Determine the (X, Y) coordinate at the center of the cell enclosing the given text.  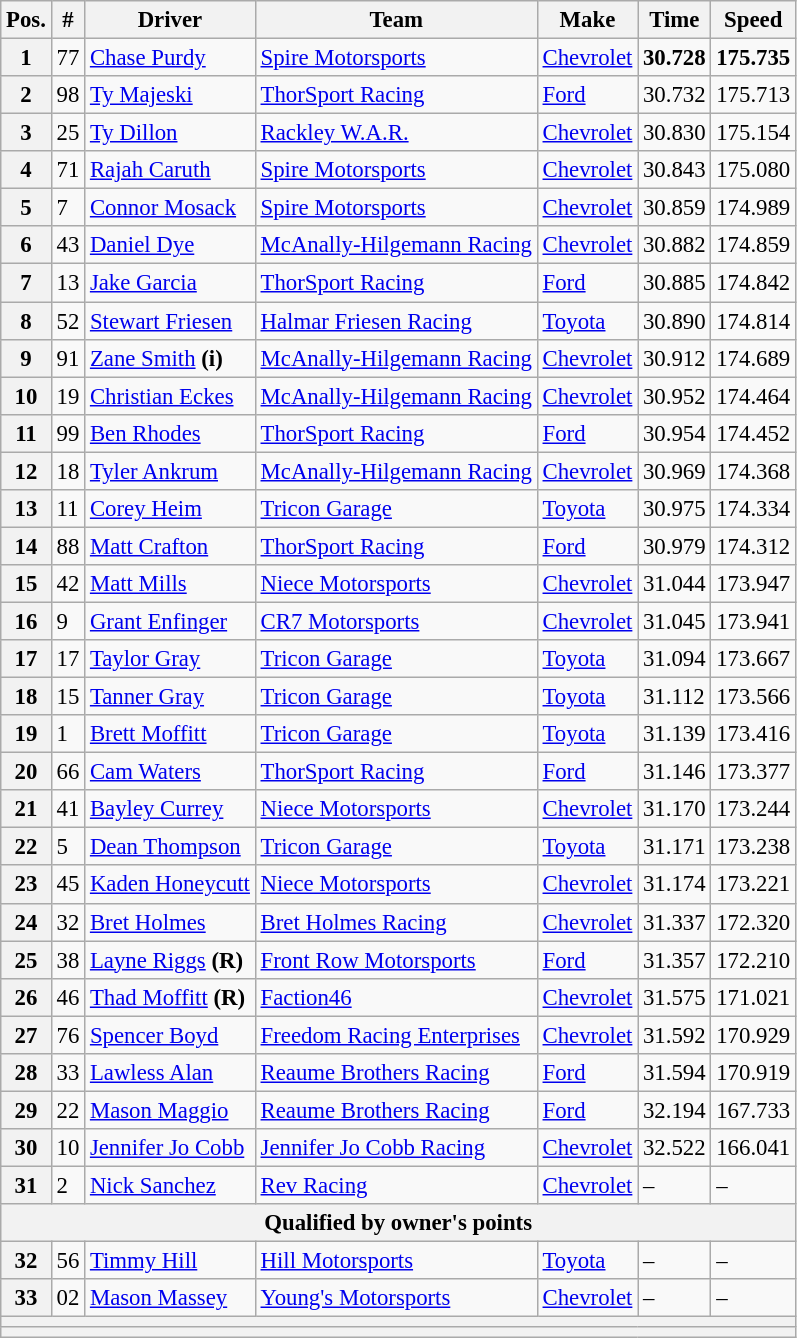
Grant Enfinger (170, 621)
31.044 (674, 584)
Bret Holmes Racing (396, 922)
31.112 (674, 697)
Time (674, 20)
Rackley W.A.R. (396, 133)
Kaden Honeycutt (170, 885)
26 (26, 997)
4 (26, 170)
3 (26, 133)
173.221 (754, 885)
173.667 (754, 659)
174.312 (754, 546)
02 (68, 1298)
173.941 (754, 621)
Taylor Gray (170, 659)
167.733 (754, 1110)
20 (26, 772)
Zane Smith (i) (170, 358)
30.975 (674, 509)
Christian Eckes (170, 396)
170.929 (754, 1035)
45 (68, 885)
173.416 (754, 734)
Faction46 (396, 997)
30.885 (674, 283)
175.154 (754, 133)
71 (68, 170)
Bayley Currey (170, 809)
174.452 (754, 433)
29 (26, 1110)
31 (26, 1185)
31.594 (674, 1073)
31.139 (674, 734)
Chase Purdy (170, 58)
31.170 (674, 809)
Mason Maggio (170, 1110)
Halmar Friesen Racing (396, 321)
Hill Motorsports (396, 1261)
166.041 (754, 1148)
21 (26, 809)
174.689 (754, 358)
Matt Crafton (170, 546)
Mason Massey (170, 1298)
24 (26, 922)
Driver (170, 20)
Bret Holmes (170, 922)
23 (26, 885)
Speed (754, 20)
30.859 (674, 208)
175.080 (754, 170)
172.210 (754, 960)
32.194 (674, 1110)
Corey Heim (170, 509)
88 (68, 546)
Young's Motorsports (396, 1298)
Make (587, 20)
Connor Mosack (170, 208)
Jennifer Jo Cobb (170, 1148)
98 (68, 95)
30.830 (674, 133)
174.859 (754, 245)
99 (68, 433)
30.728 (674, 58)
CR7 Motorsports (396, 621)
175.713 (754, 95)
170.919 (754, 1073)
Ty Dillon (170, 133)
Rajah Caruth (170, 170)
# (68, 20)
171.021 (754, 997)
30 (26, 1148)
31.146 (674, 772)
27 (26, 1035)
30.969 (674, 471)
Dean Thompson (170, 847)
Cam Waters (170, 772)
Front Row Motorsports (396, 960)
173.377 (754, 772)
173.947 (754, 584)
30.954 (674, 433)
42 (68, 584)
174.814 (754, 321)
Pos. (26, 20)
Ben Rhodes (170, 433)
Rev Racing (396, 1185)
12 (26, 471)
Ty Majeski (170, 95)
173.238 (754, 847)
91 (68, 358)
Lawless Alan (170, 1073)
30.732 (674, 95)
173.566 (754, 697)
Stewart Friesen (170, 321)
28 (26, 1073)
66 (68, 772)
43 (68, 245)
56 (68, 1261)
30.843 (674, 170)
31.575 (674, 997)
Jennifer Jo Cobb Racing (396, 1148)
38 (68, 960)
Jake Garcia (170, 283)
Daniel Dye (170, 245)
41 (68, 809)
Tanner Gray (170, 697)
30.979 (674, 546)
173.244 (754, 809)
Timmy Hill (170, 1261)
31.592 (674, 1035)
31.337 (674, 922)
46 (68, 997)
Matt Mills (170, 584)
31.094 (674, 659)
14 (26, 546)
30.882 (674, 245)
174.368 (754, 471)
Thad Moffitt (R) (170, 997)
174.464 (754, 396)
175.735 (754, 58)
174.842 (754, 283)
76 (68, 1035)
30.912 (674, 358)
Nick Sanchez (170, 1185)
Layne Riggs (R) (170, 960)
Freedom Racing Enterprises (396, 1035)
Brett Moffitt (170, 734)
174.334 (754, 509)
30.890 (674, 321)
31.171 (674, 847)
Team (396, 20)
32.522 (674, 1148)
Tyler Ankrum (170, 471)
31.045 (674, 621)
172.320 (754, 922)
31.357 (674, 960)
Spencer Boyd (170, 1035)
8 (26, 321)
174.989 (754, 208)
16 (26, 621)
31.174 (674, 885)
77 (68, 58)
52 (68, 321)
6 (26, 245)
30.952 (674, 396)
Qualified by owner's points (398, 1223)
